Capture the cell that displays the provided text and extract its [X, Y] central coordinate. 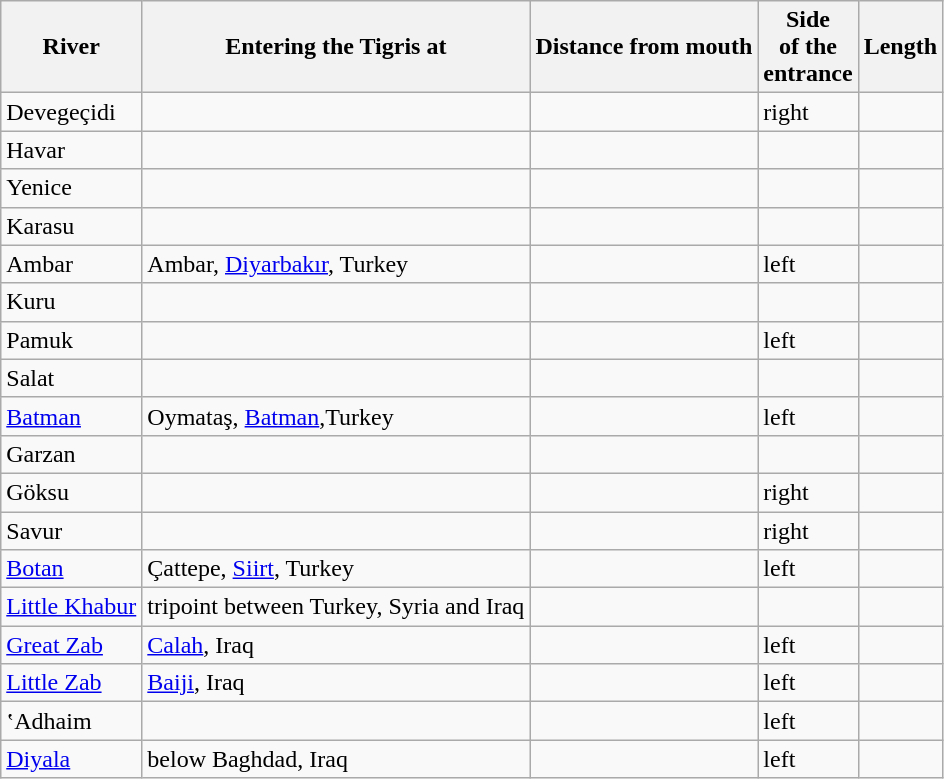
Devegeçidi [72, 112]
Savur [72, 531]
Göksu [72, 492]
Entering the Tigris at [336, 47]
Kuru [72, 302]
Calah, Iraq [336, 645]
‛Adhaim [72, 721]
Yenice [72, 188]
Garzan [72, 454]
Ambar [72, 264]
Botan [72, 569]
Ambar, Diyarbakır, Turkey [336, 264]
tripoint between Turkey, Syria and Iraq [336, 607]
Batman [72, 416]
Side of theentrance [808, 47]
Distance from mouth [644, 47]
Havar [72, 150]
Little Khabur [72, 607]
below Baghdad, Iraq [336, 759]
Oymataş, Batman,Turkey [336, 416]
River [72, 47]
Diyala [72, 759]
Great Zab [72, 645]
Length [900, 47]
Çattepe, Siirt, Turkey [336, 569]
Pamuk [72, 340]
Little Zab [72, 683]
Baiji, Iraq [336, 683]
Karasu [72, 226]
Salat [72, 378]
